Detect which cell encompasses the target text, then output its (x, y) center coordinate. 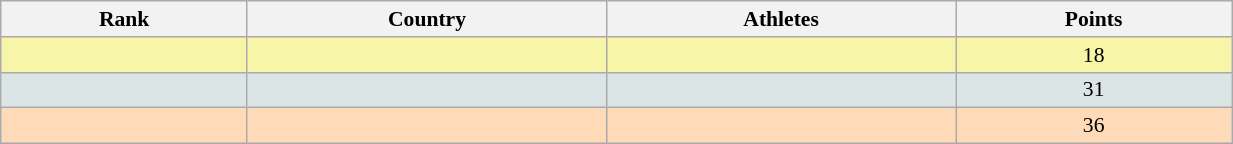
Country (426, 19)
31 (1094, 90)
18 (1094, 55)
Points (1094, 19)
36 (1094, 126)
Athletes (782, 19)
Rank (124, 19)
